Provide the (x, y) coordinate of the cell's center where the given text is located.  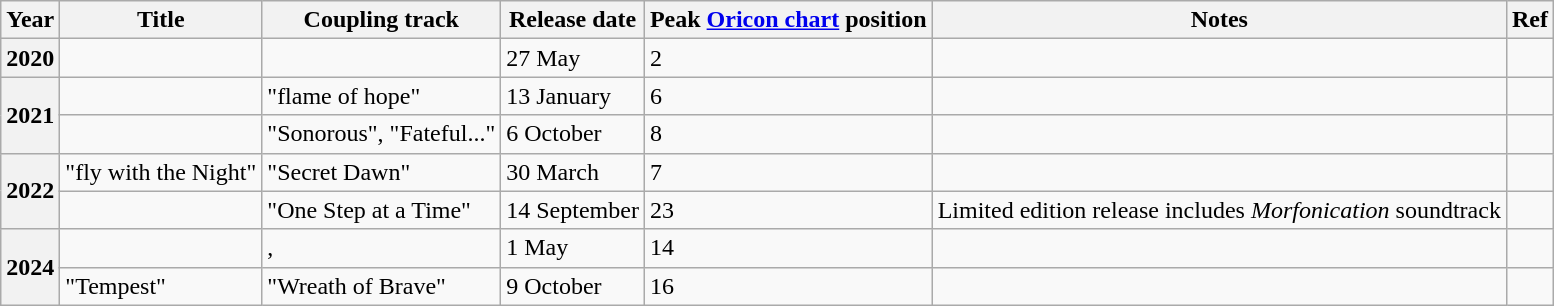
"flame of hope" (382, 96)
2 (788, 58)
6 (788, 96)
14 September (573, 210)
23 (788, 210)
16 (788, 286)
9 October (573, 286)
Peak Oricon chart position (788, 20)
30 March (573, 172)
2020 (30, 58)
Notes (1219, 20)
7 (788, 172)
, (382, 248)
Ref (1530, 20)
14 (788, 248)
2022 (30, 191)
"fly with the Night" (161, 172)
2024 (30, 267)
Coupling track (382, 20)
13 January (573, 96)
8 (788, 134)
"Wreath of Brave" (382, 286)
"Tempest" (161, 286)
"One Step at a Time" (382, 210)
6 October (573, 134)
Year (30, 20)
"Secret Dawn" (382, 172)
Release date (573, 20)
"Sonorous", "Fateful..." (382, 134)
Title (161, 20)
27 May (573, 58)
Limited edition release includes Morfonication soundtrack (1219, 210)
1 May (573, 248)
2021 (30, 115)
